Locate the cell with the specified text and output its (x, y) center coordinate. 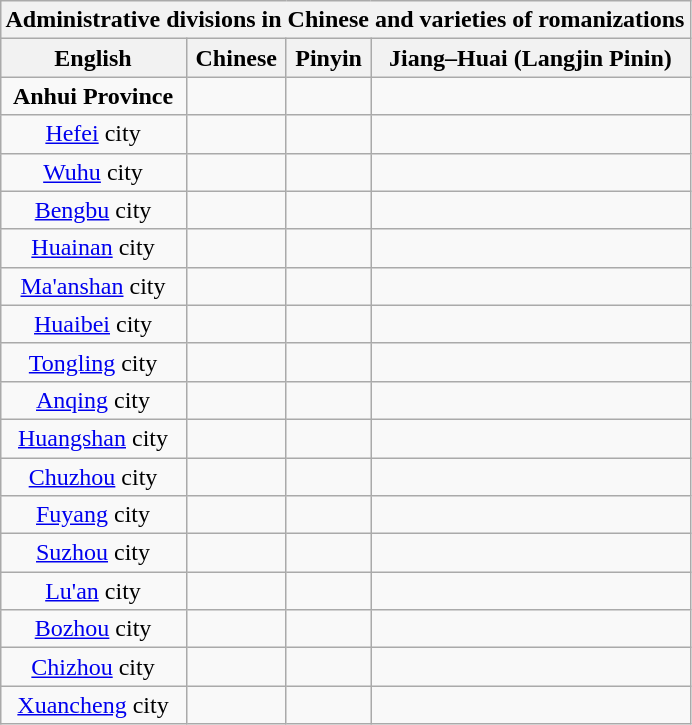
Chizhou city (93, 667)
Bengbu city (93, 210)
Chinese (236, 58)
Administrative divisions in Chinese and varieties of romanizations (345, 20)
Jiang–Huai (Langjin Pinin) (530, 58)
Lu'an city (93, 591)
Pinyin (328, 58)
Tongling city (93, 362)
Xuancheng city (93, 705)
Fuyang city (93, 515)
Bozhou city (93, 629)
Chuzhou city (93, 477)
Huainan city (93, 248)
Wuhu city (93, 172)
Huaibei city (93, 324)
Huangshan city (93, 438)
Hefei city (93, 134)
Anqing city (93, 400)
Ma'anshan city (93, 286)
English (93, 58)
Anhui Province (93, 96)
Suzhou city (93, 553)
